Extract the [x, y] coordinate from the center of the cell holding the provided text.  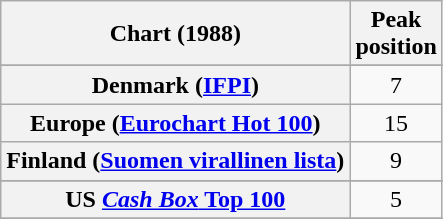
Peakposition [396, 34]
Europe (Eurochart Hot 100) [176, 123]
9 [396, 161]
7 [396, 85]
Finland (Suomen virallinen lista) [176, 161]
5 [396, 199]
15 [396, 123]
Chart (1988) [176, 34]
US Cash Box Top 100 [176, 199]
Denmark (IFPI) [176, 85]
